From the cell containing the given text, extract its center point as (x, y) coordinate. 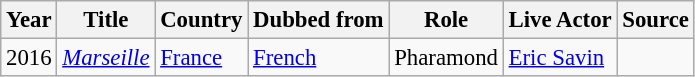
Pharamond (446, 58)
Dubbed from (318, 20)
Country (202, 20)
Role (446, 20)
Marseille (106, 58)
Eric Savin (560, 58)
2016 (29, 58)
Live Actor (560, 20)
Year (29, 20)
Source (656, 20)
France (202, 58)
Title (106, 20)
French (318, 58)
